Locate the cell with the specified text and output its [x, y] center coordinate. 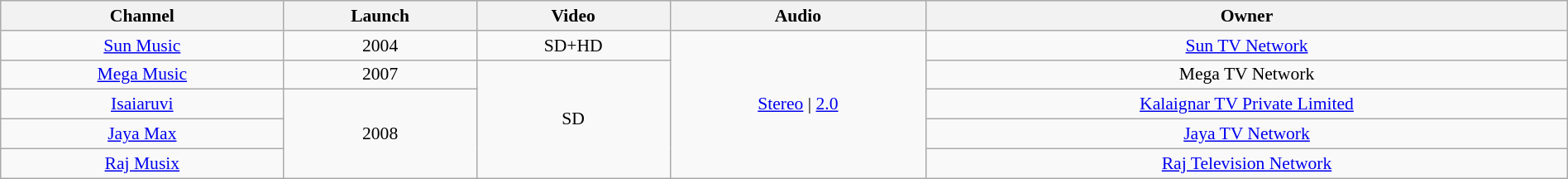
Raj Television Network [1247, 163]
Audio [798, 16]
Channel [142, 16]
Jaya Max [142, 134]
Mega Music [142, 75]
2004 [380, 46]
Isaiaruvi [142, 104]
Raj Musix [142, 163]
Launch [380, 16]
Sun Music [142, 46]
SD [573, 119]
Owner [1247, 16]
Sun TV Network [1247, 46]
Mega TV Network [1247, 75]
2008 [380, 134]
Video [573, 16]
SD+HD [573, 46]
Jaya TV Network [1247, 134]
Stereo | 2.0 [798, 104]
Kalaignar TV Private Limited [1247, 104]
2007 [380, 75]
